Pinpoint the cell where the given text exists, returning its (X, Y) midpoint coordinate. 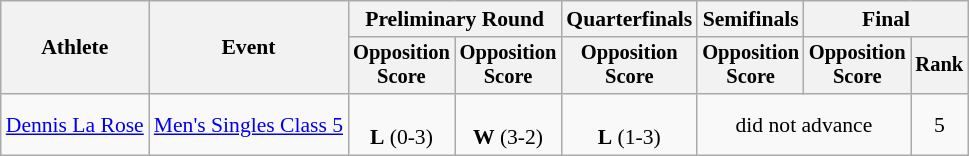
Rank (939, 66)
L (1-3) (629, 124)
W (3-2) (508, 124)
did not advance (804, 124)
Preliminary Round (454, 19)
Final (886, 19)
Event (248, 48)
Quarterfinals (629, 19)
L (0-3) (402, 124)
Dennis La Rose (75, 124)
Athlete (75, 48)
Semifinals (750, 19)
Men's Singles Class 5 (248, 124)
5 (939, 124)
